Detect which cell encompasses the target text, then output its [X, Y] center coordinate. 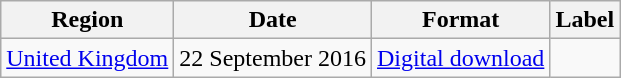
Region [88, 20]
Date [273, 20]
United Kingdom [88, 58]
22 September 2016 [273, 58]
Label [585, 20]
Format [461, 20]
Digital download [461, 58]
